Return (X, Y) of the center of cell containing provided text 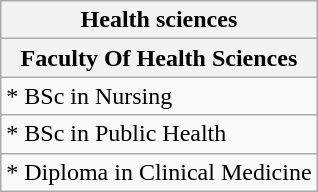
Faculty Of Health Sciences (159, 58)
Health sciences (159, 20)
* Diploma in Clinical Medicine (159, 172)
* BSc in Nursing (159, 96)
* BSc in Public Health (159, 134)
